Provide the (x, y) coordinate of the cell's center where the given text is located.  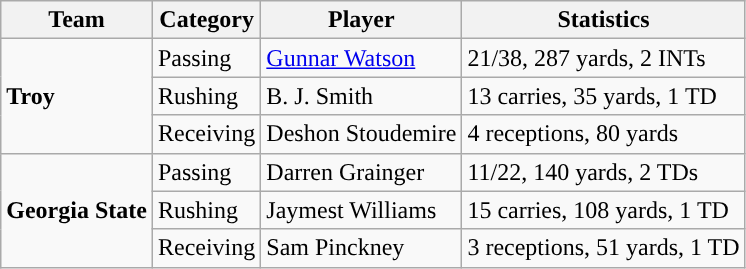
Player (362, 20)
Darren Grainger (362, 172)
B. J. Smith (362, 96)
Georgia State (77, 210)
11/22, 140 yards, 2 TDs (604, 172)
Team (77, 20)
Jaymest Williams (362, 210)
Statistics (604, 20)
3 receptions, 51 yards, 1 TD (604, 248)
Troy (77, 96)
Deshon Stoudemire (362, 134)
Sam Pinckney (362, 248)
4 receptions, 80 yards (604, 134)
Gunnar Watson (362, 58)
15 carries, 108 yards, 1 TD (604, 210)
13 carries, 35 yards, 1 TD (604, 96)
21/38, 287 yards, 2 INTs (604, 58)
Category (206, 20)
